Determine the [x, y] coordinate at the center of the cell enclosing the given text.  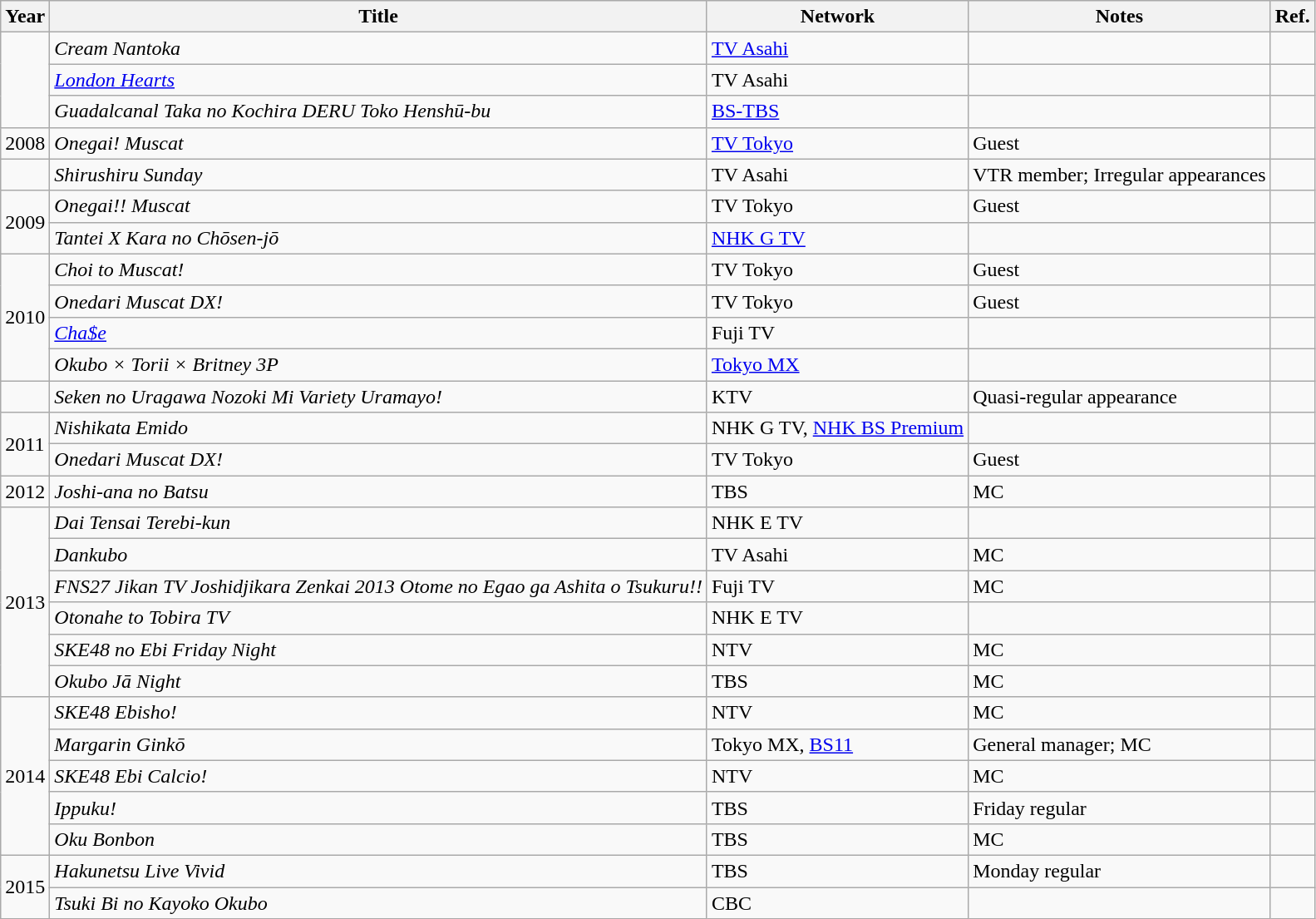
2009 [25, 222]
SKE48 Ebisho! [379, 713]
Year [25, 17]
Tokyo MX [837, 364]
2012 [25, 492]
Oku Bonbon [379, 839]
Tokyo MX, BS11 [837, 744]
SKE48 Ebi Calcio! [379, 776]
Ref. [1292, 17]
Monday regular [1120, 871]
Shirushiru Sunday [379, 175]
Dai Tensai Terebi-kun [379, 523]
Okubo Jā Night [379, 681]
VTR member; Irregular appearances [1120, 175]
Tantei X Kara no Chōsen-jō [379, 238]
2008 [25, 143]
2010 [25, 317]
Margarin Ginkō [379, 744]
Cha$e [379, 333]
2011 [25, 444]
NHK G TV, NHK BS Premium [837, 428]
Friday regular [1120, 808]
2015 [25, 887]
CBC [837, 902]
2014 [25, 776]
Nishikata Emido [379, 428]
London Hearts [379, 80]
Guadalcanal Taka no Kochira DERU Toko Henshū-bu [379, 111]
Notes [1120, 17]
Tsuki Bi no Kayoko Okubo [379, 902]
Quasi-regular appearance [1120, 397]
KTV [837, 397]
Ippuku! [379, 808]
2013 [25, 602]
SKE48 no Ebi Friday Night [379, 650]
Onegai! Muscat [379, 143]
General manager; MC [1120, 744]
BS-TBS [837, 111]
Hakunetsu Live Vivid [379, 871]
NHK G TV [837, 238]
Okubo × Torii × Britney 3P [379, 364]
Title [379, 17]
Seken no Uragawa Nozoki Mi Variety Uramayo! [379, 397]
Dankubo [379, 555]
Joshi-ana no Batsu [379, 492]
Choi to Muscat! [379, 269]
Onegai!! Muscat [379, 206]
Cream Nantoka [379, 48]
FNS27 Jikan TV Joshidjikara Zenkai 2013 Otome no Egao ga Ashita o Tsukuru!! [379, 586]
Otonahe to Tobira TV [379, 618]
Network [837, 17]
